Return (X, Y) of the center of cell containing provided text 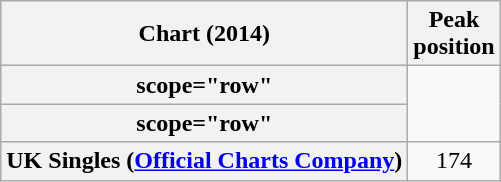
Peakposition (454, 34)
UK Singles (Official Charts Company) (204, 161)
Chart (2014) (204, 34)
174 (454, 161)
